Output the (x, y) coordinate of the center of the cell containing the given text.  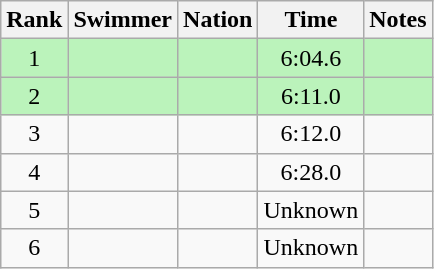
5 (34, 210)
6 (34, 248)
Swimmer (123, 20)
Time (311, 20)
Notes (398, 20)
6:04.6 (311, 58)
Rank (34, 20)
3 (34, 134)
4 (34, 172)
6:12.0 (311, 134)
1 (34, 58)
6:11.0 (311, 96)
6:28.0 (311, 172)
Nation (218, 20)
2 (34, 96)
